For the text-containing cell, return its midpoint in (X, Y) coordinate format. 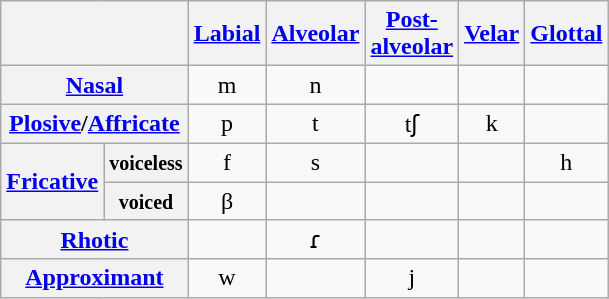
k (492, 124)
t (316, 124)
tʃ (412, 124)
Fricative (52, 181)
Rhotic (94, 240)
Velar (492, 34)
β (227, 201)
Alveolar (316, 34)
ɾ (316, 240)
w (227, 278)
Nasal (94, 85)
voiced (146, 201)
h (566, 162)
Approximant (94, 278)
Plosive/Affricate (94, 124)
s (316, 162)
Post-alveolar (412, 34)
Glottal (566, 34)
voiceless (146, 162)
j (412, 278)
n (316, 85)
m (227, 85)
Labial (227, 34)
p (227, 124)
f (227, 162)
